Scan for the cell matching the given text and deliver its [x, y] coordinate at center. 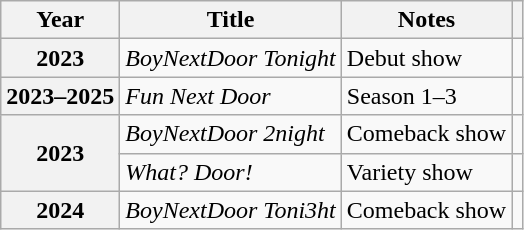
BoyNextDoor Tonight [231, 58]
2024 [60, 210]
Title [231, 20]
Variety show [426, 172]
Notes [426, 20]
BoyNextDoor 2night [231, 134]
Year [60, 20]
Fun Next Door [231, 96]
BoyNextDoor Toni3ht [231, 210]
What? Door! [231, 172]
2023–2025 [60, 96]
Season 1–3 [426, 96]
Debut show [426, 58]
